Detect which cell encompasses the target text, then output its (X, Y) center coordinate. 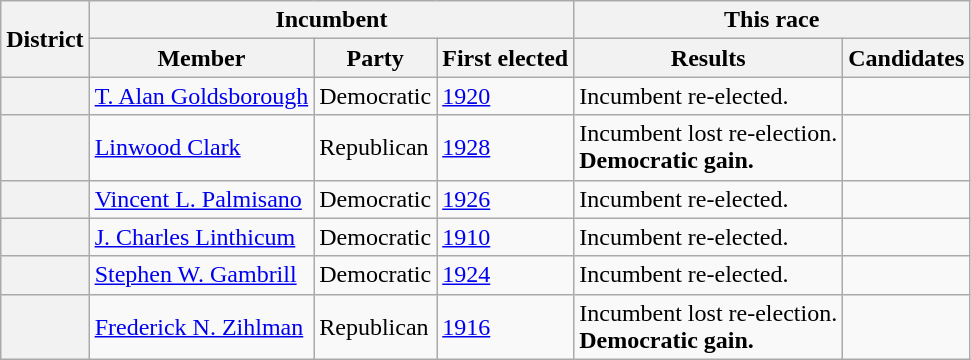
T. Alan Goldsborough (202, 96)
1924 (506, 275)
1920 (506, 96)
1910 (506, 237)
Vincent L. Palmisano (202, 199)
J. Charles Linthicum (202, 237)
First elected (506, 58)
Candidates (906, 58)
Stephen W. Gambrill (202, 275)
This race (772, 20)
Member (202, 58)
Incumbent (332, 20)
Results (708, 58)
Party (376, 58)
1916 (506, 326)
Linwood Clark (202, 148)
1928 (506, 148)
1926 (506, 199)
Frederick N. Zihlman (202, 326)
District (45, 39)
